Find where the given text appears and provide that cell's center as [X, Y] coordinate. 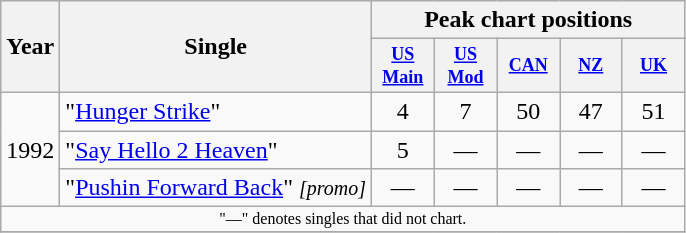
"Pushin Forward Back" [promo] [216, 188]
US Main [402, 66]
US Mod [466, 66]
5 [402, 150]
Single [216, 47]
"—" denotes singles that did not chart. [343, 219]
51 [654, 111]
1992 [30, 149]
"Say Hello 2 Heaven" [216, 150]
47 [592, 111]
Year [30, 47]
"Hunger Strike" [216, 111]
Peak chart positions [528, 20]
4 [402, 111]
50 [528, 111]
NZ [592, 66]
CAN [528, 66]
UK [654, 66]
7 [466, 111]
